Provide the (x, y) coordinate of the cell's center where the given text is located.  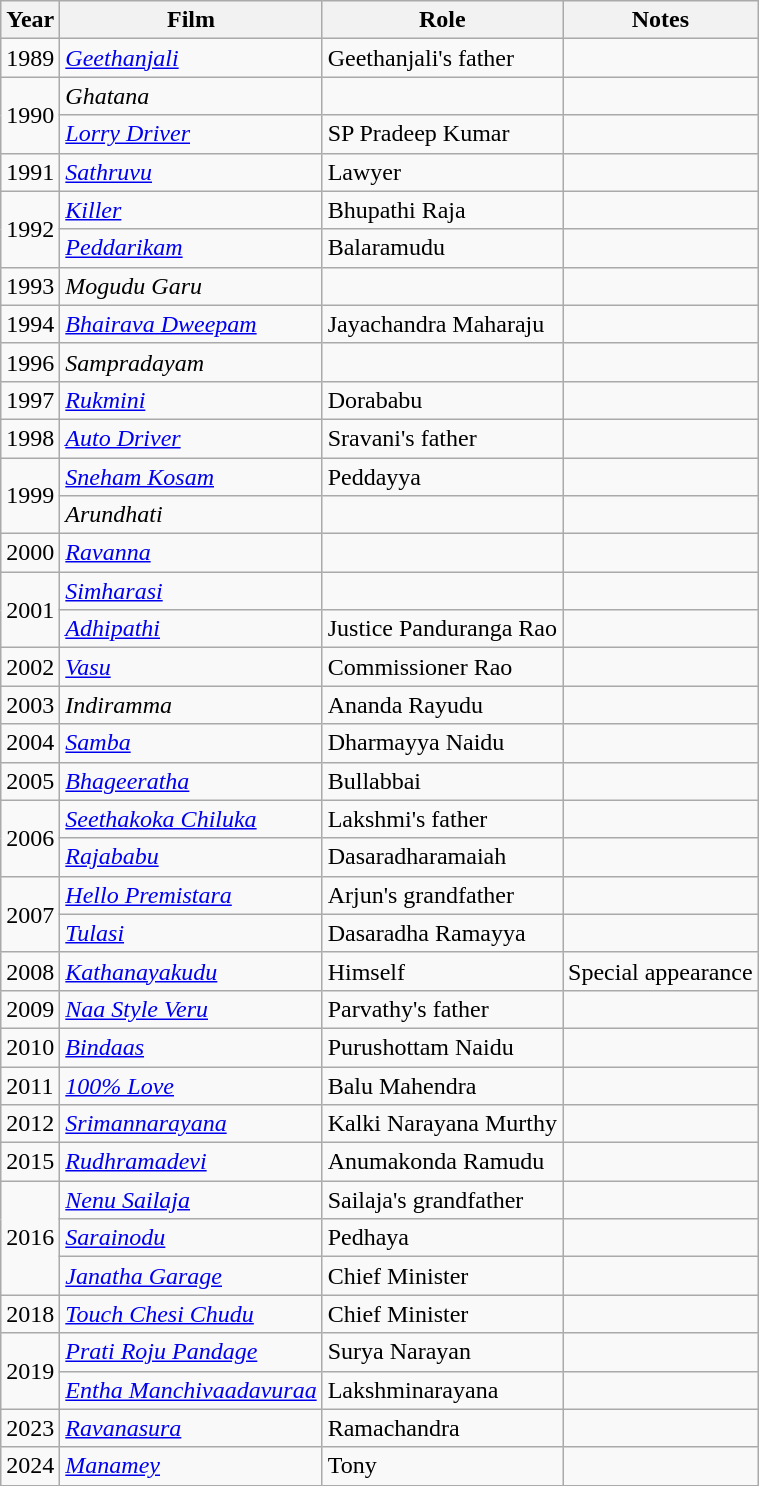
Lorry Driver (191, 134)
Prati Roju Pandage (191, 1352)
Commissioner Rao (442, 667)
Bullabbai (442, 781)
2004 (30, 743)
Simharasi (191, 591)
Peddarikam (191, 248)
Janatha Garage (191, 1276)
Justice Panduranga Rao (442, 629)
Dasaradha Ramayya (442, 933)
Jayachandra Maharaju (442, 324)
Kathanayakudu (191, 971)
2011 (30, 1085)
Dorababu (442, 400)
Killer (191, 210)
Pedhaya (442, 1238)
2018 (30, 1314)
Sathruvu (191, 172)
2023 (30, 1428)
Sneham Kosam (191, 477)
1991 (30, 172)
Dharmayya Naidu (442, 743)
Ananda Rayudu (442, 705)
Bhupathi Raja (442, 210)
1997 (30, 400)
Tulasi (191, 933)
Surya Narayan (442, 1352)
Indiramma (191, 705)
Purushottam Naidu (442, 1047)
Film (191, 20)
Sampradayam (191, 362)
1990 (30, 115)
Hello Premistara (191, 895)
Ravanna (191, 553)
2006 (30, 838)
Seethakoka Chiluka (191, 819)
SP Pradeep Kumar (442, 134)
Touch Chesi Chudu (191, 1314)
Ravanasura (191, 1428)
2001 (30, 610)
Balaramudu (442, 248)
Geethanjali's father (442, 58)
Notes (661, 20)
2007 (30, 914)
Nenu Sailaja (191, 1200)
2019 (30, 1371)
2002 (30, 667)
2008 (30, 971)
Ramachandra (442, 1428)
Srimannarayana (191, 1124)
Lakshminarayana (442, 1390)
Special appearance (661, 971)
Bhairava Dweepam (191, 324)
2003 (30, 705)
Mogudu Garu (191, 286)
Manamey (191, 1466)
Kalki Narayana Murthy (442, 1124)
Rukmini (191, 400)
Bindaas (191, 1047)
Adhipathi (191, 629)
Arundhati (191, 515)
Rudhramadevi (191, 1162)
Naa Style Veru (191, 1009)
1996 (30, 362)
2005 (30, 781)
Geethanjali (191, 58)
Arjun's grandfather (442, 895)
2010 (30, 1047)
Year (30, 20)
Parvathy's father (442, 1009)
2015 (30, 1162)
Vasu (191, 667)
Lakshmi's father (442, 819)
Ghatana (191, 96)
Balu Mahendra (442, 1085)
Tony (442, 1466)
Samba (191, 743)
2024 (30, 1466)
2012 (30, 1124)
1992 (30, 229)
2009 (30, 1009)
Sravani's father (442, 438)
Anumakonda Ramudu (442, 1162)
1999 (30, 496)
1994 (30, 324)
1998 (30, 438)
Sailaja's grandfather (442, 1200)
1989 (30, 58)
Auto Driver (191, 438)
Bhageeratha (191, 781)
1993 (30, 286)
Sarainodu (191, 1238)
Dasaradharamaiah (442, 857)
Entha Manchivaadavuraa (191, 1390)
Peddayya (442, 477)
Himself (442, 971)
2016 (30, 1238)
Rajababu (191, 857)
100% Love (191, 1085)
2000 (30, 553)
Lawyer (442, 172)
Role (442, 20)
